Detect which cell encompasses the target text, then output its (x, y) center coordinate. 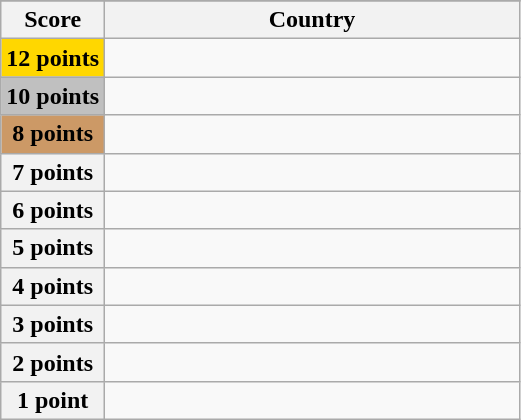
8 points (53, 134)
Score (53, 20)
10 points (53, 96)
1 point (53, 400)
2 points (53, 362)
5 points (53, 248)
7 points (53, 172)
12 points (53, 58)
Country (312, 20)
6 points (53, 210)
3 points (53, 324)
4 points (53, 286)
